Find where the given text appears and provide that cell's center as (x, y) coordinate. 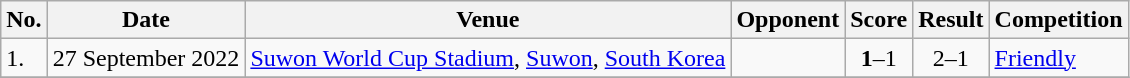
Date (146, 20)
Friendly (1058, 58)
Venue (488, 20)
Suwon World Cup Stadium, Suwon, South Korea (488, 58)
1–1 (879, 58)
No. (24, 20)
Competition (1058, 20)
Score (879, 20)
Opponent (788, 20)
2–1 (951, 58)
27 September 2022 (146, 58)
Result (951, 20)
1. (24, 58)
